Scan for the cell matching the given text and deliver its [x, y] coordinate at center. 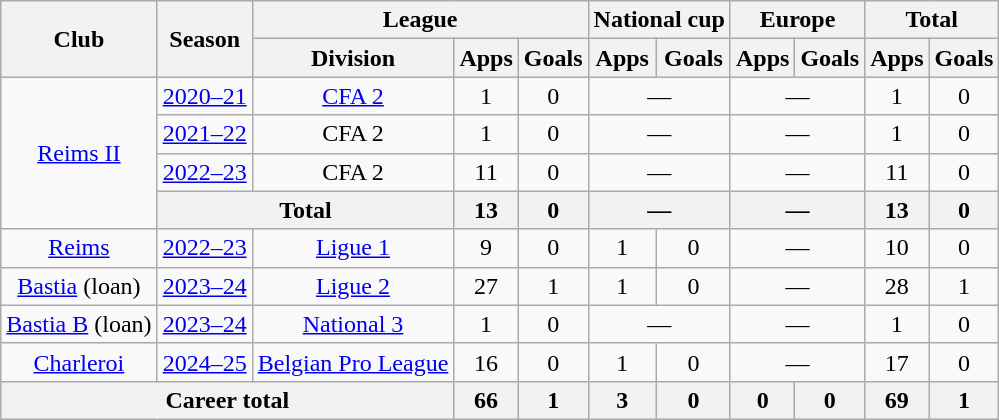
2024–25 [204, 362]
66 [486, 400]
Bastia (loan) [79, 286]
2020–21 [204, 96]
League [420, 20]
3 [622, 400]
Bastia B (loan) [79, 324]
Ligue 2 [353, 286]
Season [204, 39]
10 [897, 248]
Ligue 1 [353, 248]
Reims II [79, 153]
Reims [79, 248]
Belgian Pro League [353, 362]
2021–22 [204, 134]
17 [897, 362]
Europe [797, 20]
National cup [659, 20]
Career total [228, 400]
28 [897, 286]
National 3 [353, 324]
69 [897, 400]
Charleroi [79, 362]
Division [353, 58]
27 [486, 286]
16 [486, 362]
9 [486, 248]
Club [79, 39]
